Return [x, y] of the center of cell containing provided text 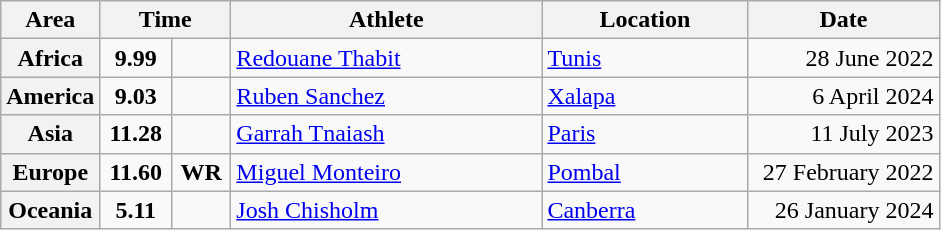
Date [844, 20]
6 April 2024 [844, 96]
Europe [50, 172]
Canberra [645, 210]
Ruben Sanchez [386, 96]
Pombal [645, 172]
Location [645, 20]
26 January 2024 [844, 210]
9.03 [136, 96]
Oceania [50, 210]
Paris [645, 134]
Josh Chisholm [386, 210]
27 February 2022 [844, 172]
Area [50, 20]
Asia [50, 134]
WR [202, 172]
America [50, 96]
5.11 [136, 210]
11.28 [136, 134]
Time [166, 20]
9.99 [136, 58]
Redouane Thabit [386, 58]
Xalapa [645, 96]
Tunis [645, 58]
Africa [50, 58]
28 June 2022 [844, 58]
11.60 [136, 172]
Miguel Monteiro [386, 172]
Garrah Tnaiash [386, 134]
Athlete [386, 20]
11 July 2023 [844, 134]
